Search for the cell housing the specified text and yield its [x, y] center coordinate. 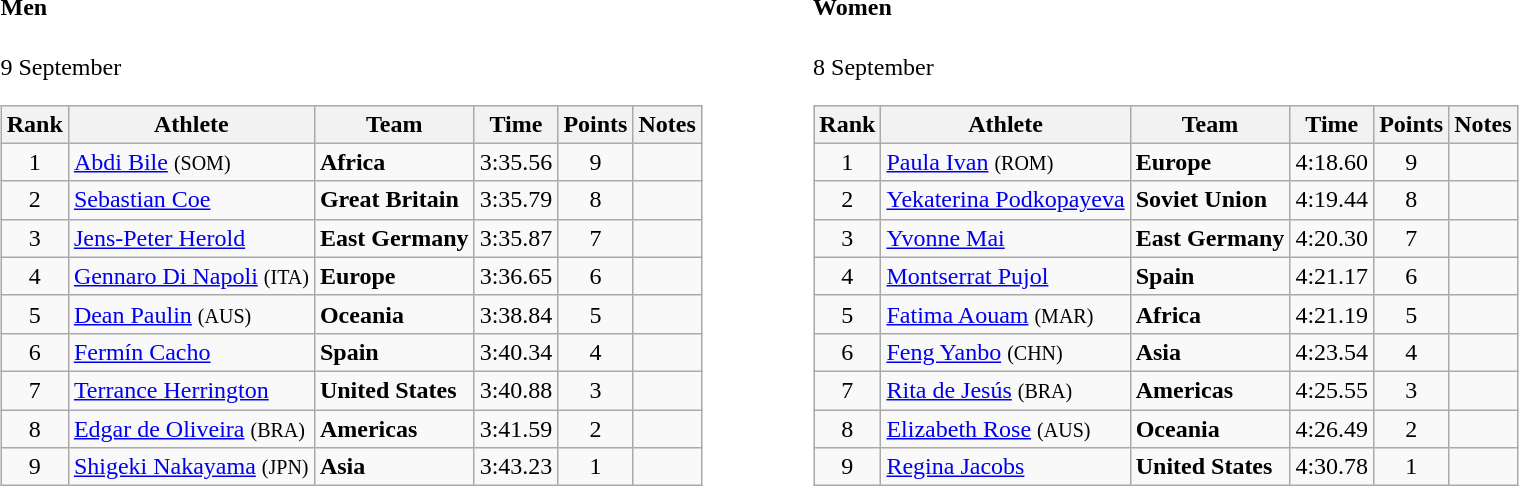
4:21.19 [1332, 314]
Fatima Aouam (MAR) [1006, 314]
Regina Jacobs [1006, 467]
Jens-Peter Herold [191, 238]
3:40.88 [516, 390]
3:43.23 [516, 467]
3:35.79 [516, 200]
4:30.78 [1332, 467]
3:36.65 [516, 276]
Abdi Bile (SOM) [191, 162]
Shigeki Nakayama (JPN) [191, 467]
3:35.56 [516, 162]
4:18.60 [1332, 162]
Yvonne Mai [1006, 238]
4:20.30 [1332, 238]
4:21.17 [1332, 276]
Dean Paulin (AUS) [191, 314]
4:23.54 [1332, 352]
3:35.87 [516, 238]
Yekaterina Podkopayeva [1006, 200]
4:19.44 [1332, 200]
Edgar de Oliveira (BRA) [191, 429]
Great Britain [394, 200]
3:40.34 [516, 352]
Montserrat Pujol [1006, 276]
Soviet Union [1210, 200]
Rita de Jesús (BRA) [1006, 390]
Terrance Herrington [191, 390]
3:38.84 [516, 314]
Paula Ivan (ROM) [1006, 162]
4:25.55 [1332, 390]
Gennaro Di Napoli (ITA) [191, 276]
3:41.59 [516, 429]
Sebastian Coe [191, 200]
Elizabeth Rose (AUS) [1006, 429]
Fermín Cacho [191, 352]
4:26.49 [1332, 429]
Feng Yanbo (CHN) [1006, 352]
